For the text-containing cell, return its midpoint in [X, Y] coordinate format. 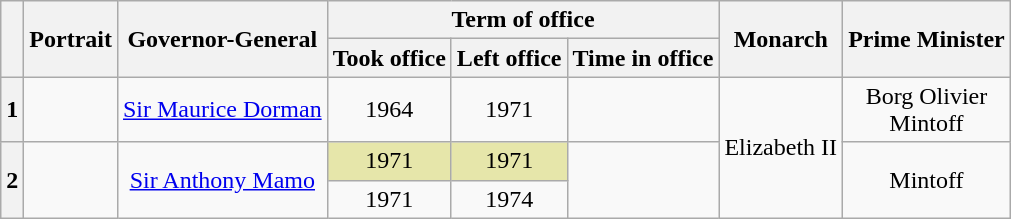
Time in office [643, 58]
1974 [509, 199]
1 [12, 110]
Mintoff [927, 180]
Term of office [523, 20]
Sir Maurice Dorman [222, 110]
Borg OlivierMintoff [927, 110]
1964 [389, 110]
Portrait [71, 39]
Monarch [781, 39]
Prime Minister [927, 39]
Elizabeth II [781, 148]
Took office [389, 58]
2 [12, 180]
Sir Anthony Mamo [222, 180]
Governor-General [222, 39]
Left office [509, 58]
